Pinpoint the cell where the given text exists, returning its [x, y] midpoint coordinate. 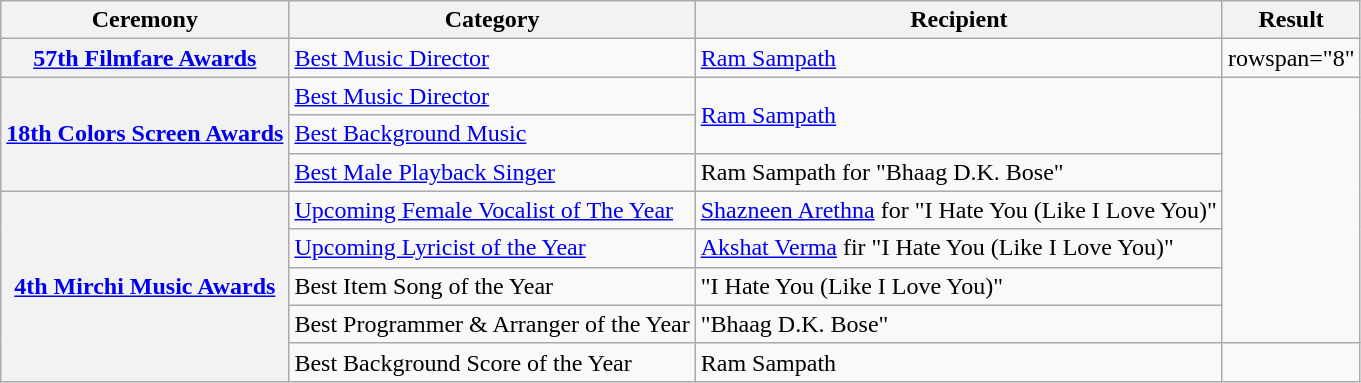
Best Programmer & Arranger of the Year [492, 324]
4th Mirchi Music Awards [145, 286]
Best Item Song of the Year [492, 286]
57th Filmfare Awards [145, 58]
Upcoming Lyricist of the Year [492, 248]
Upcoming Female Vocalist of The Year [492, 210]
Ceremony [145, 20]
rowspan="8" [1291, 58]
Best Background Score of the Year [492, 362]
Shazneen Arethna for "I Hate You (Like I Love You)" [958, 210]
Best Male Playback Singer [492, 172]
Ram Sampath for "Bhaag D.K. Bose" [958, 172]
Category [492, 20]
"Bhaag D.K. Bose" [958, 324]
Result [1291, 20]
Recipient [958, 20]
Akshat Verma fir "I Hate You (Like I Love You)" [958, 248]
"I Hate You (Like I Love You)" [958, 286]
18th Colors Screen Awards [145, 134]
Best Background Music [492, 134]
